Extract the [x, y] coordinate from the center of the cell holding the provided text.  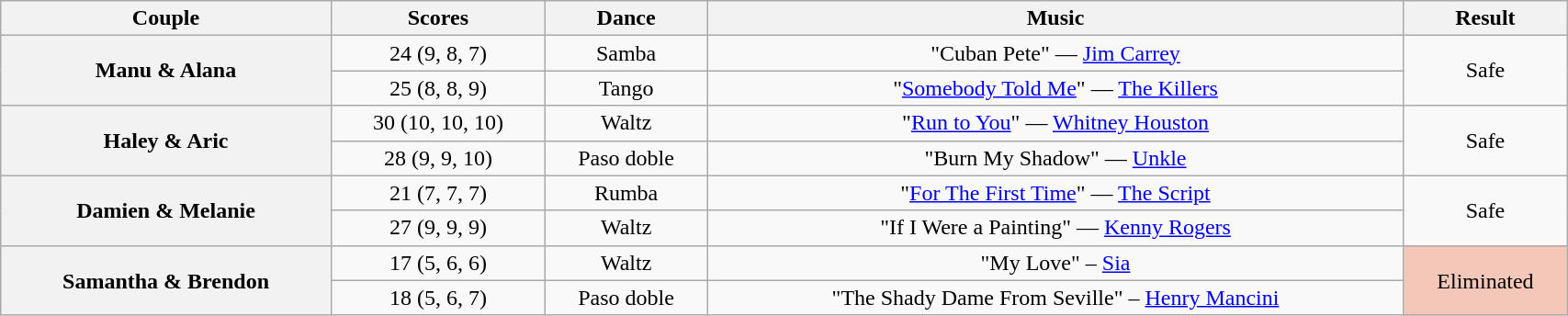
Couple [166, 18]
Samantha & Brendon [166, 280]
17 (5, 6, 6) [437, 263]
Result [1484, 18]
Haley & Aric [166, 141]
21 (7, 7, 7) [437, 193]
18 (5, 6, 7) [437, 298]
"Run to You" — Whitney Houston [1056, 123]
28 (9, 9, 10) [437, 158]
24 (9, 8, 7) [437, 53]
Damiеn & Melanie [166, 210]
Samba [626, 53]
Music [1056, 18]
"If I Were a Painting" — Kenny Rogers [1056, 228]
Rumba [626, 193]
"Burn My Shadow" — Unkle [1056, 158]
Manu & Alana [166, 71]
Tango [626, 88]
30 (10, 10, 10) [437, 123]
Dance [626, 18]
"My Love" – Sia [1056, 263]
Eliminated [1484, 280]
25 (8, 8, 9) [437, 88]
"Somebody Told Me" — The Killers [1056, 88]
27 (9, 9, 9) [437, 228]
"For The First Time" — The Script [1056, 193]
"The Shady Dame From Seville" – Henry Mancini [1056, 298]
"Cuban Pete" — Jim Carrey [1056, 53]
Scores [437, 18]
